For the text-containing cell, return its midpoint in (X, Y) coordinate format. 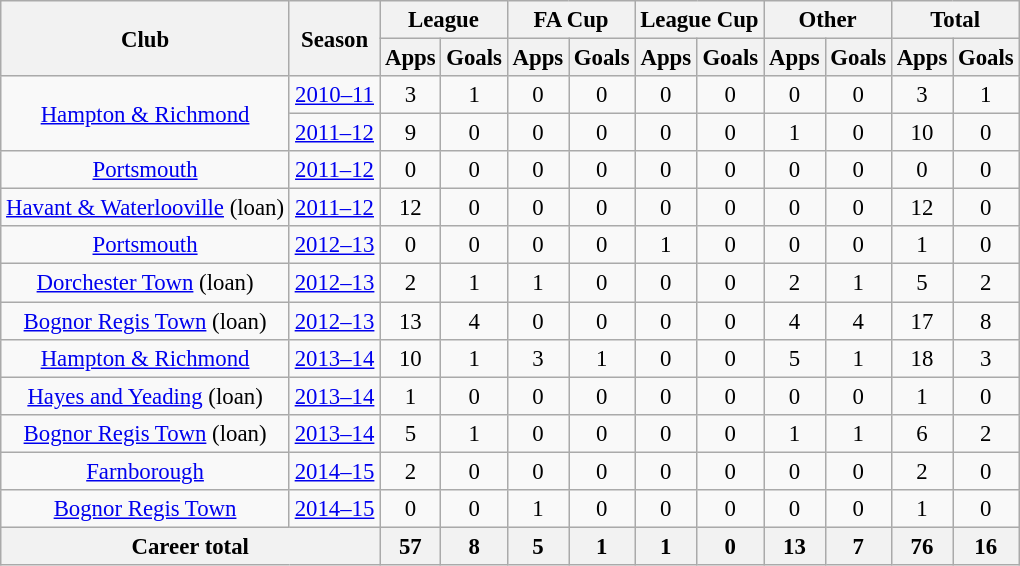
Total (955, 20)
Havant & Waterlooville (loan) (146, 208)
Season (334, 38)
Dorchester Town (loan) (146, 283)
Club (146, 38)
Bognor Regis Town (146, 509)
Farnborough (146, 471)
16 (986, 546)
Career total (190, 546)
18 (922, 358)
League (444, 20)
Other (828, 20)
FA Cup (571, 20)
Hayes and Yeading (loan) (146, 396)
76 (922, 546)
17 (922, 321)
2010–11 (334, 95)
9 (410, 133)
6 (922, 433)
League Cup (700, 20)
7 (858, 546)
57 (410, 546)
